Pinpoint the cell where the given text exists, returning its (X, Y) midpoint coordinate. 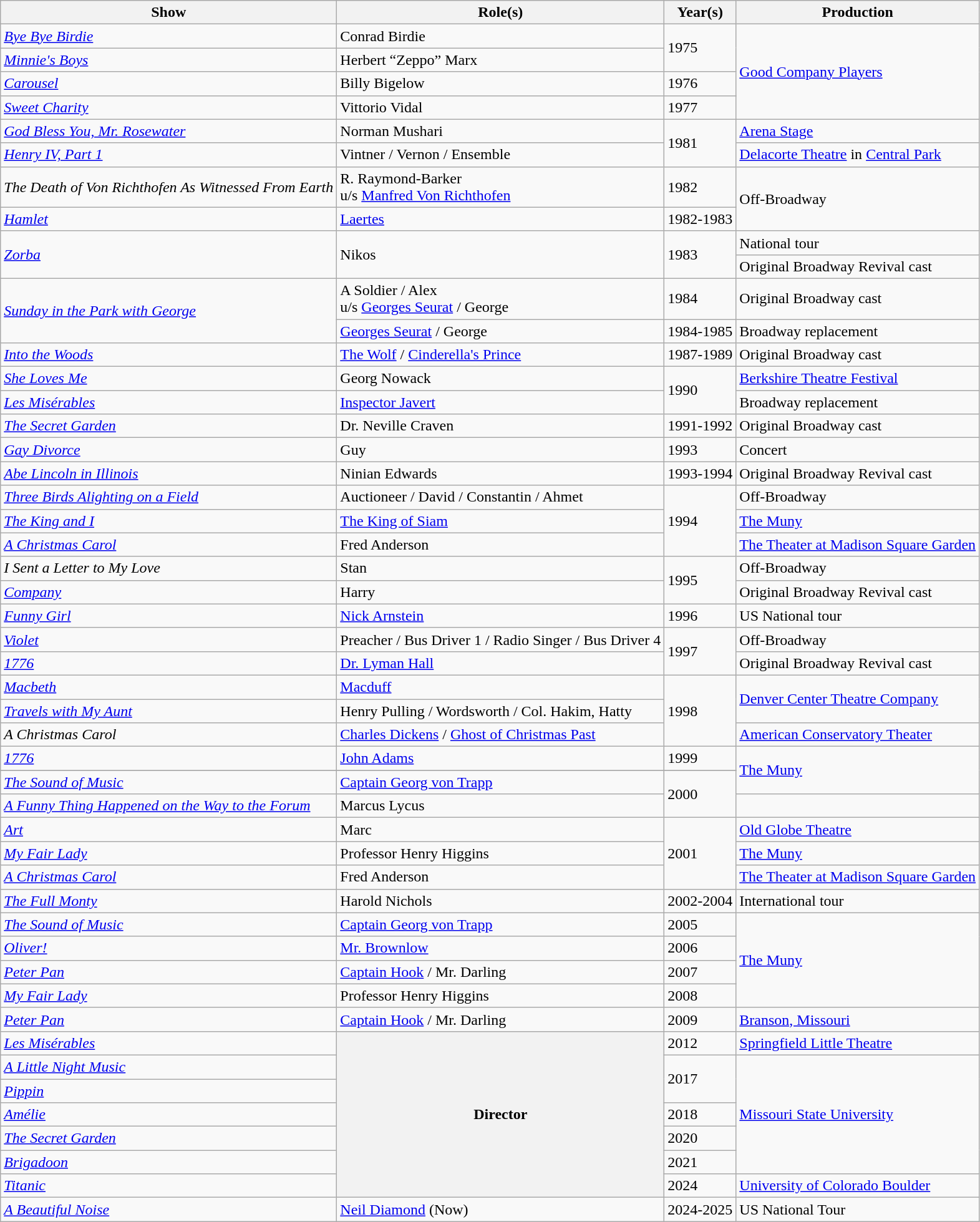
American Conservatory Theater (858, 735)
Macduff (500, 687)
Missouri State University (858, 1114)
John Adams (500, 759)
Into the Woods (168, 355)
Production (858, 12)
Herbert “Zeppo” Marx (500, 60)
Concert (858, 450)
International tour (858, 901)
1991-1992 (700, 426)
Georg Nowack (500, 379)
Minnie's Boys (168, 60)
1984-1985 (700, 331)
1975 (700, 48)
Branson, Missouri (858, 1019)
1982 (700, 187)
Neil Diamond (Now) (500, 1210)
Stan (500, 568)
Hamlet (168, 219)
Mr. Brownlow (500, 948)
1977 (700, 107)
Sweet Charity (168, 107)
1987-1989 (700, 355)
Inspector Javert (500, 402)
The King of Siam (500, 521)
A Beautiful Noise (168, 1210)
Dr. Lyman Hall (500, 663)
Vintner / Vernon / Ensemble (500, 155)
1983 (700, 255)
2024 (700, 1186)
Pippin (168, 1091)
1997 (700, 651)
1981 (700, 143)
1998 (700, 710)
Role(s) (500, 12)
The Wolf / Cinderella's Prince (500, 355)
Three Birds Alighting on a Field (168, 497)
1993 (700, 450)
A Funny Thing Happened on the Way to the Forum (168, 806)
1982-1983 (700, 219)
National tour (858, 243)
2005 (700, 924)
Auctioneer / David / Constantin / Ahmet (500, 497)
A Soldier / Alexu/s Georges Seurat / George (500, 298)
I Sent a Letter to My Love (168, 568)
Norman Mushari (500, 131)
Carousel (168, 84)
Oliver! (168, 948)
2018 (700, 1115)
Laertes (500, 219)
Nikos (500, 255)
Amélie (168, 1115)
2024-2025 (700, 1210)
Abe Lincoln in Illinois (168, 473)
She Loves Me (168, 379)
Sunday in the Park with George (168, 311)
Titanic (168, 1186)
Harry (500, 592)
Brigadoon (168, 1162)
Bye Bye Birdie (168, 36)
2021 (700, 1162)
Old Globe Theatre (858, 830)
Dr. Neville Craven (500, 426)
Gay Divorce (168, 450)
1996 (700, 616)
Good Company Players (858, 72)
University of Colorado Boulder (858, 1186)
Show (168, 12)
Year(s) (700, 12)
2020 (700, 1138)
2002-2004 (700, 901)
1999 (700, 759)
Denver Center Theatre Company (858, 699)
Director (500, 1114)
2012 (700, 1043)
Billy Bigelow (500, 84)
The King and I (168, 521)
Berkshire Theatre Festival (858, 379)
Conrad Birdie (500, 36)
1976 (700, 84)
Marc (500, 830)
US National Tour (858, 1210)
2008 (700, 996)
Guy (500, 450)
Funny Girl (168, 616)
2007 (700, 972)
2001 (700, 853)
Ninian Edwards (500, 473)
1995 (700, 580)
Company (168, 592)
Nick Arnstein (500, 616)
Marcus Lycus (500, 806)
Henry IV, Part 1 (168, 155)
Zorba (168, 255)
Vittorio Vidal (500, 107)
Delacorte Theatre in Central Park (858, 155)
The Full Monty (168, 901)
US National tour (858, 616)
2006 (700, 948)
A Little Night Music (168, 1067)
1984 (700, 298)
2000 (700, 794)
God Bless You, Mr. Rosewater (168, 131)
2009 (700, 1019)
1994 (700, 521)
R. Raymond-Barkeru/s Manfred Von Richthofen (500, 187)
Preacher / Bus Driver 1 / Radio Singer / Bus Driver 4 (500, 639)
Arena Stage (858, 131)
Macbeth (168, 687)
2017 (700, 1079)
1990 (700, 390)
Art (168, 830)
Violet (168, 639)
Travels with My Aunt (168, 710)
Charles Dickens / Ghost of Christmas Past (500, 735)
Springfield Little Theatre (858, 1043)
The Death of Von Richthofen As Witnessed From Earth (168, 187)
Henry Pulling / Wordsworth / Col. Hakim, Hatty (500, 710)
Georges Seurat / George (500, 331)
1993-1994 (700, 473)
Harold Nichols (500, 901)
